Search for the cell housing the specified text and yield its [x, y] center coordinate. 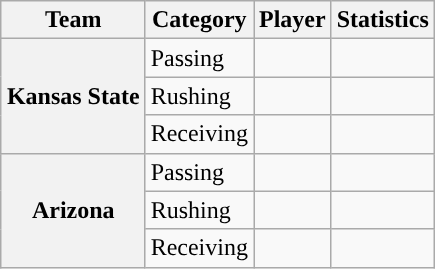
Category [199, 20]
Statistics [382, 20]
Kansas State [73, 96]
Arizona [73, 210]
Player [293, 20]
Team [73, 20]
